Pinpoint the cell where the given text exists, returning its (X, Y) midpoint coordinate. 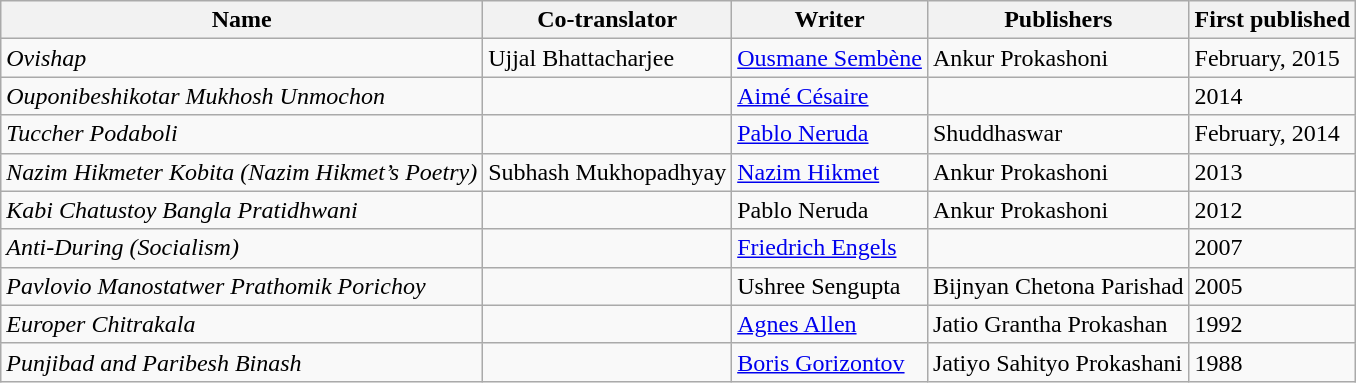
Nazim Hikmet (830, 172)
Pavlovio Manostatwer Prathomik Porichoy (242, 286)
Aimé Césaire (830, 96)
Co-translator (608, 20)
Nazim Hikmeter Kobita (Nazim Hikmet’s Poetry) (242, 172)
Shuddhaswar (1058, 134)
Ouponibeshikotar Mukhosh Unmochon (242, 96)
Bijnyan Chetona Parishad (1058, 286)
Agnes Allen (830, 324)
1988 (1272, 362)
Ujjal Bhattacharjee (608, 58)
February, 2015 (1272, 58)
Anti-During (Socialism) (242, 248)
Writer (830, 20)
Kabi Chatustoy Bangla Pratidhwani (242, 210)
Friedrich Engels (830, 248)
Punjibad and Paribesh Binash (242, 362)
2014 (1272, 96)
Publishers (1058, 20)
First published (1272, 20)
2012 (1272, 210)
Name (242, 20)
Ushree Sengupta (830, 286)
Europer Chitrakala (242, 324)
Boris Gorizontov (830, 362)
Ousmane Sembène (830, 58)
2007 (1272, 248)
Jatio Grantha Prokashan (1058, 324)
Subhash Mukhopadhyay (608, 172)
Tuccher Podaboli (242, 134)
Jatiyo Sahityo Prokashani (1058, 362)
2013 (1272, 172)
1992 (1272, 324)
February, 2014 (1272, 134)
2005 (1272, 286)
Ovishap (242, 58)
